Search for the cell housing the specified text and yield its (X, Y) center coordinate. 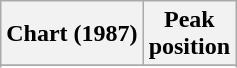
Chart (1987) (72, 34)
Peakposition (189, 34)
